Return [X, Y] of the center of cell containing provided text 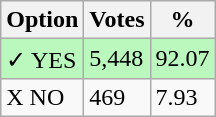
7.93 [182, 97]
Votes [117, 20]
% [182, 20]
92.07 [182, 59]
469 [117, 97]
Option [42, 20]
X NO [42, 97]
✓ YES [42, 59]
5,448 [117, 59]
